For the text-containing cell, return its midpoint in (X, Y) coordinate format. 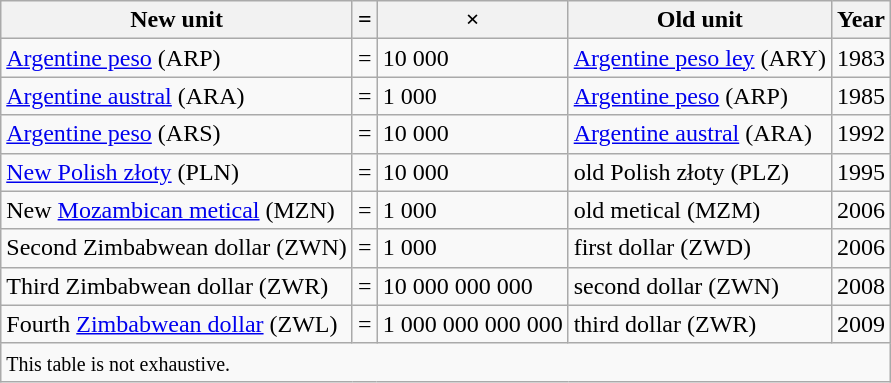
second dollar (ZWN) (700, 286)
New Mozambican metical (MZN) (177, 210)
Year (860, 20)
10 000 000 000 (472, 286)
New unit (177, 20)
1992 (860, 134)
old metical (MZM) (700, 210)
first dollar (ZWD) (700, 248)
1 000 000 000 000 (472, 324)
1995 (860, 172)
× (472, 20)
Old unit (700, 20)
old Polish złoty (PLZ) (700, 172)
Argentine peso (ARS) (177, 134)
Second Zimbabwean dollar (ZWN) (177, 248)
Third Zimbabwean dollar (ZWR) (177, 286)
third dollar (ZWR) (700, 324)
1983 (860, 58)
1985 (860, 96)
Argentine peso ley (ARY) (700, 58)
2009 (860, 324)
Fourth Zimbabwean dollar (ZWL) (177, 324)
2008 (860, 286)
New Polish złoty (PLN) (177, 172)
This table is not exhaustive. (446, 362)
